Output the [X, Y] coordinate of the center of the cell containing the given text.  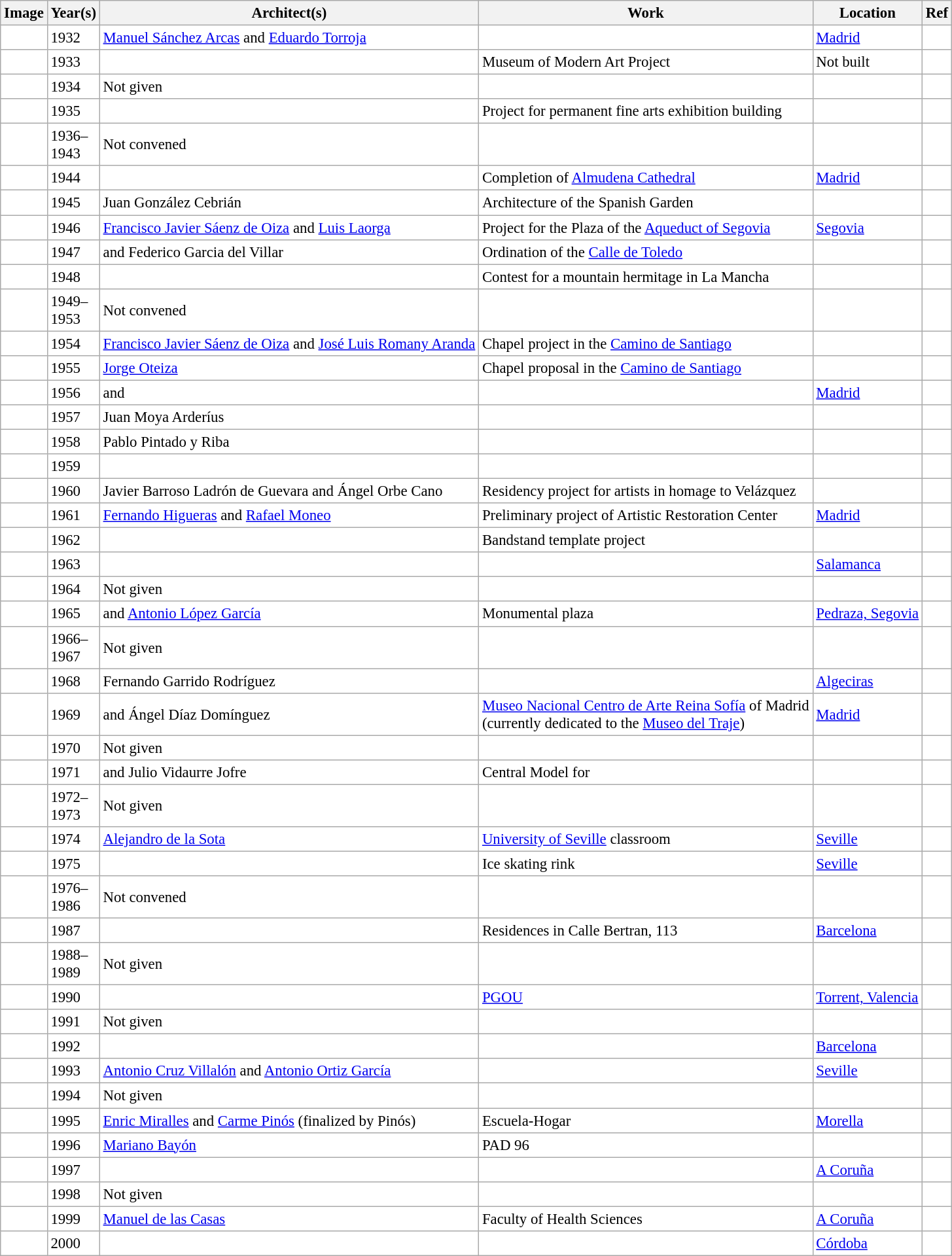
Enric Miralles and Carme Pinós (finalized by Pinós) [289, 1121]
Alejandro de la Sota [289, 839]
Torrent, Valencia [868, 998]
1995 [73, 1121]
1933 [73, 62]
1997 [73, 1170]
Fernando Higueras and Rafael Moneo [289, 515]
1954 [73, 343]
1972–1973 [73, 806]
1946 [73, 228]
1960 [73, 491]
Juan González Cebrián [289, 203]
Pablo Pintado y Riba [289, 442]
Francisco Javier Sáenz de Oiza and José Luis Romany Aranda [289, 343]
1935 [73, 111]
Work [646, 13]
Architect(s) [289, 13]
1991 [73, 1022]
Manuel Sánchez Arcas and Eduardo Torroja [289, 38]
Francisco Javier Sáenz de Oiza and Luis Laorga [289, 228]
2000 [73, 1244]
1932 [73, 38]
Segovia [868, 228]
1970 [73, 748]
Location [868, 13]
Antonio Cruz Villalón and Antonio Ortiz García [289, 1071]
Ref [937, 13]
Ordination of the Calle de Toledo [646, 252]
1936–1943 [73, 145]
and Antonio López García [289, 614]
Morella [868, 1121]
1992 [73, 1047]
Image [24, 13]
Preliminary project of Artistic Restoration Center [646, 515]
and [289, 392]
Faculty of Health Sciences [646, 1219]
1934 [73, 87]
1968 [73, 681]
University of Seville classroom [646, 839]
Contest for a mountain hermitage in La Mancha [646, 277]
1966–1967 [73, 648]
Manuel de las Casas [289, 1219]
1994 [73, 1096]
1958 [73, 442]
1948 [73, 277]
Chapel project in the Camino de Santiago [646, 343]
Ice skating rink [646, 863]
1996 [73, 1145]
Escuela-Hogar [646, 1121]
Museum of Modern Art Project [646, 62]
1956 [73, 392]
Monumental plaza [646, 614]
Jorge Oteiza [289, 368]
1998 [73, 1194]
1962 [73, 540]
Central Model for [646, 773]
1987 [73, 931]
1959 [73, 466]
Residences in Calle Bertran, 113 [646, 931]
Salamanca [868, 565]
1971 [73, 773]
1949–1953 [73, 310]
and Ángel Díaz Domínguez [289, 714]
Bandstand template project [646, 540]
1999 [73, 1219]
Córdoba [868, 1244]
Museo Nacional Centro de Arte Reina Sofía of Madrid(currently dedicated to the Museo del Traje) [646, 714]
1963 [73, 565]
1944 [73, 179]
and Julio Vidaurre Jofre [289, 773]
Project for permanent fine arts exhibition building [646, 111]
1993 [73, 1071]
Architecture of the Spanish Garden [646, 203]
1969 [73, 714]
1988–1989 [73, 964]
Residency project for artists in homage to Velázquez [646, 491]
and Federico Garcia del Villar [289, 252]
Project for the Plaza of the Aqueduct of Segovia [646, 228]
1975 [73, 863]
Completion of Almudena Cathedral [646, 179]
1990 [73, 998]
Fernando Garrido Rodríguez [289, 681]
Mariano Bayón [289, 1145]
1965 [73, 614]
PGOU [646, 998]
1976–1986 [73, 898]
1964 [73, 589]
1947 [73, 252]
Juan Moya Arderíus [289, 417]
Year(s) [73, 13]
Not built [868, 62]
Algeciras [868, 681]
1955 [73, 368]
1974 [73, 839]
Chapel proposal in the Camino de Santiago [646, 368]
1957 [73, 417]
Pedraza, Segovia [868, 614]
1945 [73, 203]
Javier Barroso Ladrón de Guevara and Ángel Orbe Cano [289, 491]
PAD 96 [646, 1145]
1961 [73, 515]
